Extract the [X, Y] coordinate from the center of the cell holding the provided text.  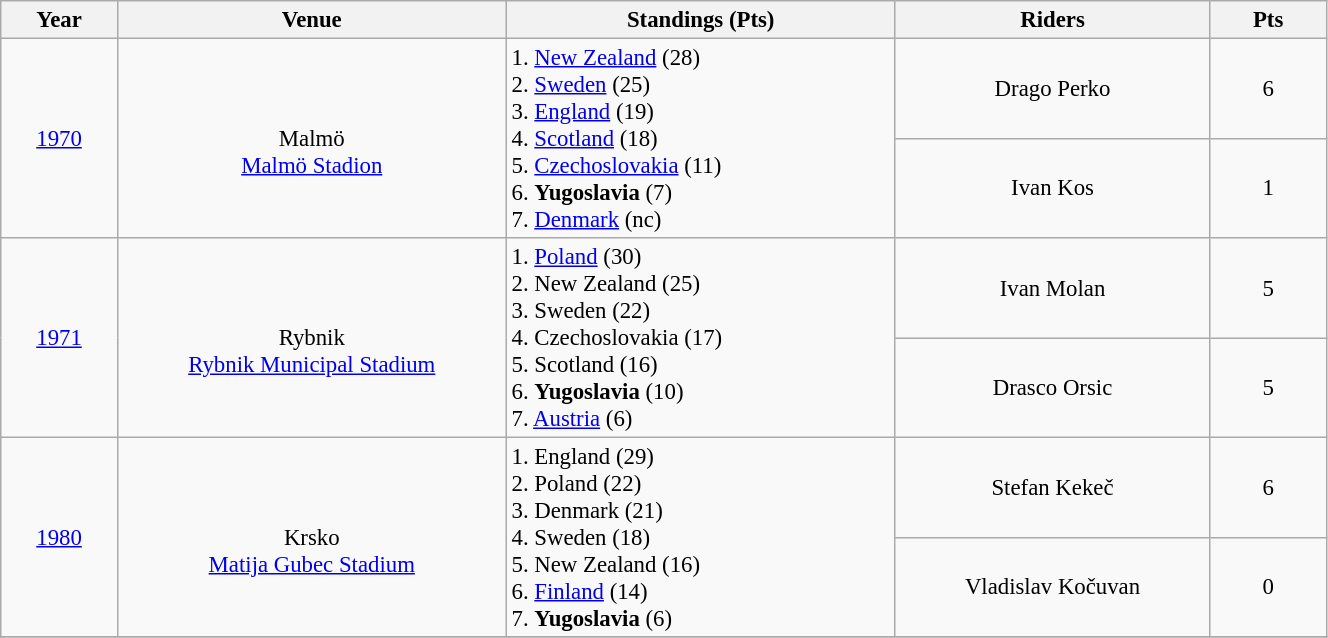
1971 [60, 338]
1. Poland (30)2. New Zealand (25) 3. Sweden (22)4. Czechoslovakia (17)5. Scotland (16)6. Yugoslavia (10)7. Austria (6) [700, 338]
KrskoMatija Gubec Stadium [312, 538]
RybnikRybnik Municipal Stadium [312, 338]
Ivan Kos [1052, 188]
Standings (Pts) [700, 20]
Vladislav Kočuvan [1052, 588]
1 [1268, 188]
0 [1268, 588]
1. New Zealand (28) 2. Sweden (25)3. England (19)4. Scotland (18)5. Czechoslovakia (11)6. Yugoslavia (7)7. Denmark (nc) [700, 139]
MalmöMalmö Stadion [312, 139]
Drago Perko [1052, 89]
Riders [1052, 20]
1970 [60, 139]
Venue [312, 20]
Ivan Molan [1052, 288]
Stefan Kekeč [1052, 488]
Drasco Orsic [1052, 388]
1980 [60, 538]
Pts [1268, 20]
Year [60, 20]
1. England (29)2. Poland (22) 3. Denmark (21)4. Sweden (18)5. New Zealand (16)6. Finland (14)7. Yugoslavia (6) [700, 538]
